Return the [X, Y] coordinate for the center point of the cell that contains the specified text.  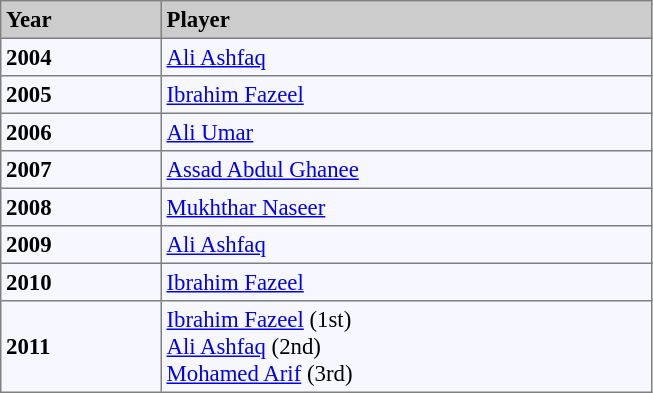
Ali Umar [406, 132]
Player [406, 20]
Assad Abdul Ghanee [406, 170]
2008 [81, 207]
2004 [81, 57]
2011 [81, 347]
2005 [81, 95]
2010 [81, 282]
2006 [81, 132]
2007 [81, 170]
Year [81, 20]
Mukhthar Naseer [406, 207]
2009 [81, 245]
Ibrahim Fazeel (1st) Ali Ashfaq (2nd) Mohamed Arif (3rd) [406, 347]
